Search for the cell housing the specified text and yield its [x, y] center coordinate. 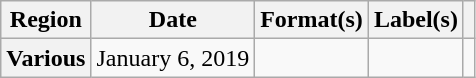
Label(s) [416, 20]
Format(s) [312, 20]
Region [46, 20]
January 6, 2019 [173, 58]
Various [46, 58]
Date [173, 20]
